Return [X, Y] of the center of cell containing provided text 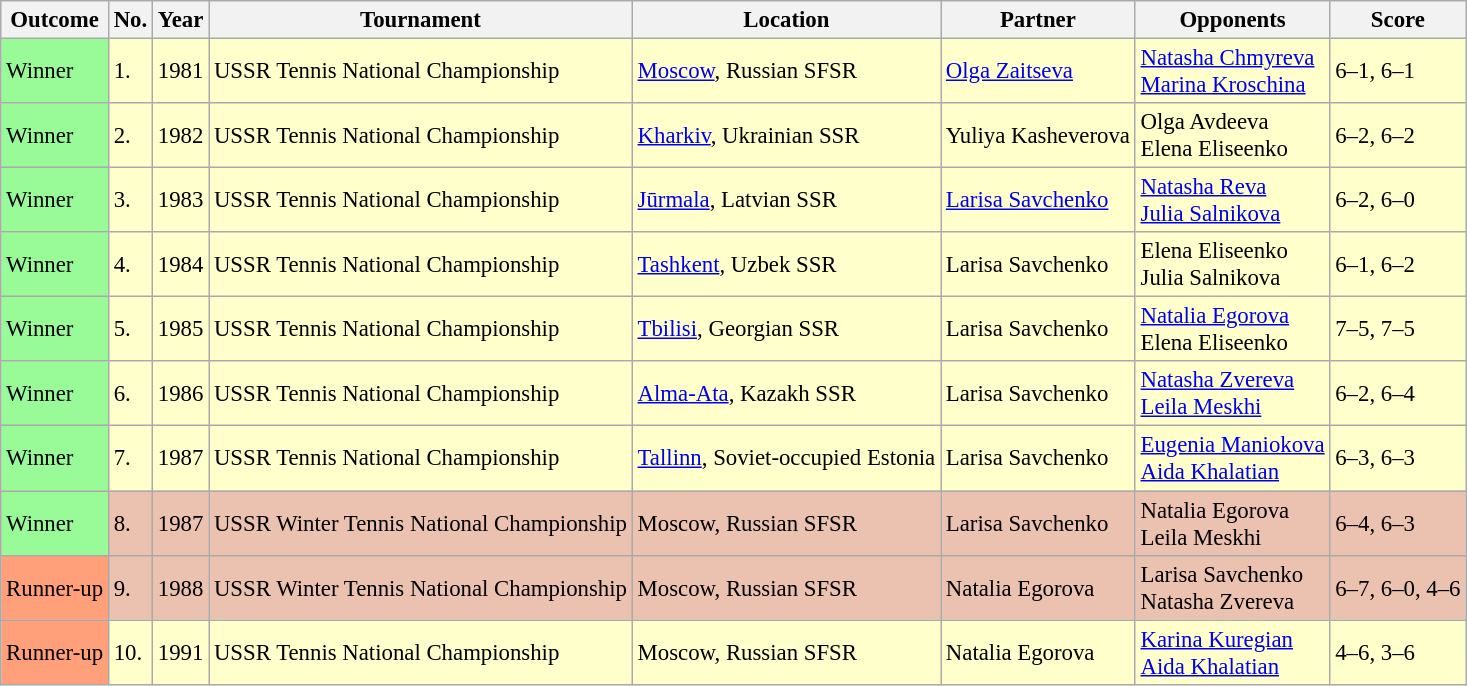
Natalia Egorova Leila Meskhi [1232, 524]
Partner [1038, 20]
1986 [180, 394]
1982 [180, 136]
Opponents [1232, 20]
Olga Zaitseva [1038, 72]
6–1, 6–1 [1398, 72]
2. [130, 136]
6–2, 6–2 [1398, 136]
Score [1398, 20]
Eugenia Maniokova Aida Khalatian [1232, 458]
1988 [180, 588]
Year [180, 20]
6–3, 6–3 [1398, 458]
Kharkiv, Ukrainian SSR [786, 136]
1. [130, 72]
5. [130, 330]
4. [130, 264]
Larisa Savchenko Natasha Zvereva [1232, 588]
Jūrmala, Latvian SSR [786, 200]
Location [786, 20]
7–5, 7–5 [1398, 330]
4–6, 3–6 [1398, 652]
7. [130, 458]
Outcome [55, 20]
Yuliya Kasheverova [1038, 136]
1983 [180, 200]
9. [130, 588]
1984 [180, 264]
6. [130, 394]
Tashkent, Uzbek SSR [786, 264]
Alma-Ata, Kazakh SSR [786, 394]
Tournament [421, 20]
No. [130, 20]
Olga Avdeeva Elena Eliseenko [1232, 136]
Natasha Chmyreva Marina Kroschina [1232, 72]
Tbilisi, Georgian SSR [786, 330]
Elena Eliseenko Julia Salnikova [1232, 264]
6–4, 6–3 [1398, 524]
1985 [180, 330]
1981 [180, 72]
6–1, 6–2 [1398, 264]
6–7, 6–0, 4–6 [1398, 588]
Natasha Reva Julia Salnikova [1232, 200]
Natalia Egorova Elena Eliseenko [1232, 330]
Natasha Zvereva Leila Meskhi [1232, 394]
3. [130, 200]
1991 [180, 652]
8. [130, 524]
6–2, 6–0 [1398, 200]
6–2, 6–4 [1398, 394]
Karina Kuregian Aida Khalatian [1232, 652]
10. [130, 652]
Tallinn, Soviet-occupied Estonia [786, 458]
